Return the (X, Y) coordinate for the center point of the cell that contains the specified text.  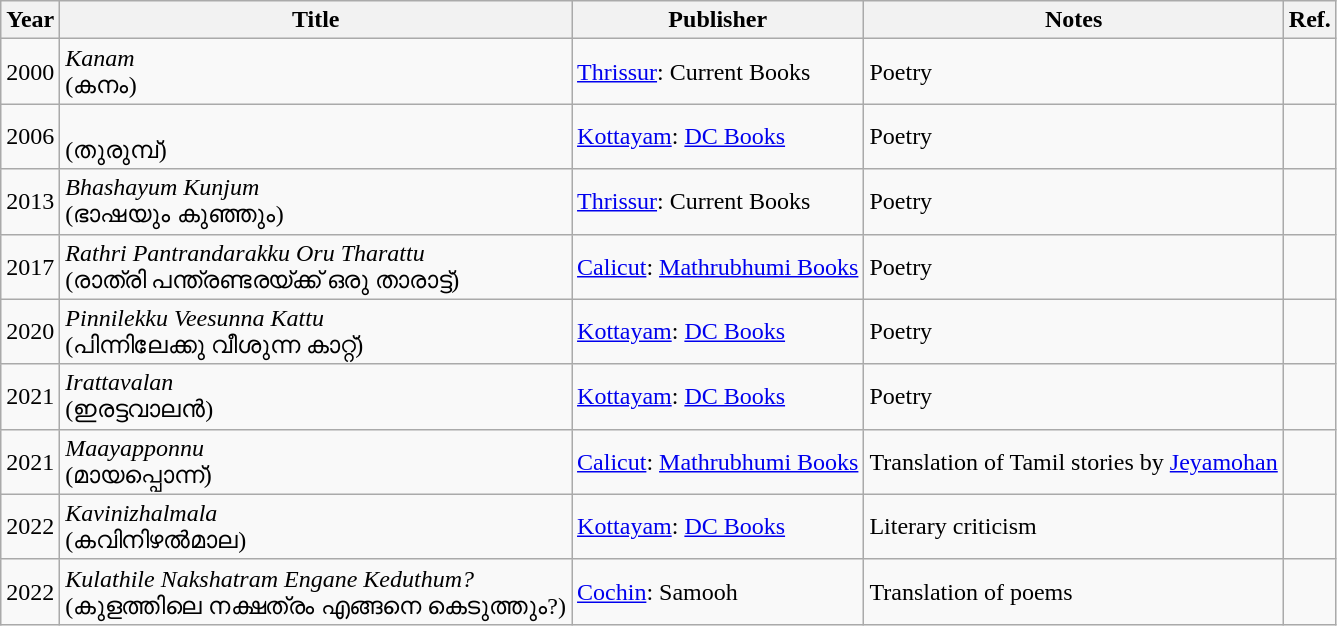
Pinnilekku Veesunna Kattu(പിന്നിലേക്കു വീശുന്ന കാറ്റ്) (316, 332)
Notes (1074, 20)
Literary criticism (1074, 526)
(തുരുമ്പ്) (316, 136)
Kulathile Nakshatram Engane Keduthum?(കുളത്തിലെ നക്ഷത്രം എങ്ങനെ കെടുത്തും?) (316, 592)
Translation of poems (1074, 592)
Publisher (718, 20)
Title (316, 20)
Rathri Pantrandarakku Oru Tharattu(രാത്രി പന്ത്രണ്ടരയ്ക്ക് ഒരു താരാട്ട്) (316, 266)
2017 (30, 266)
Ref. (1310, 20)
Maayapponnu(മായപ്പൊന്ന്) (316, 462)
Irattavalan(ഇരട്ടവാലൻ) (316, 396)
2013 (30, 202)
2000 (30, 72)
2020 (30, 332)
Year (30, 20)
Kanam(കനം) (316, 72)
Kavinizhalmala(കവിനിഴൽമാല) (316, 526)
Cochin: Samooh (718, 592)
Translation of Tamil stories by Jeyamohan (1074, 462)
2006 (30, 136)
Bhashayum Kunjum(ഭാഷയും കുഞ്ഞും) (316, 202)
